Output the (X, Y) coordinate of the center of the cell containing the given text.  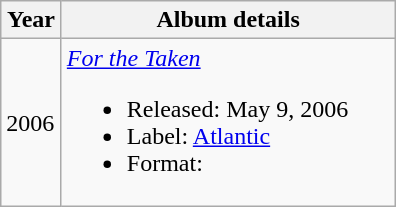
For the TakenReleased: May 9, 2006Label: AtlanticFormat: (228, 122)
Year (32, 20)
2006 (32, 122)
Album details (228, 20)
